Extract the (X, Y) coordinate from the center of the cell holding the provided text.  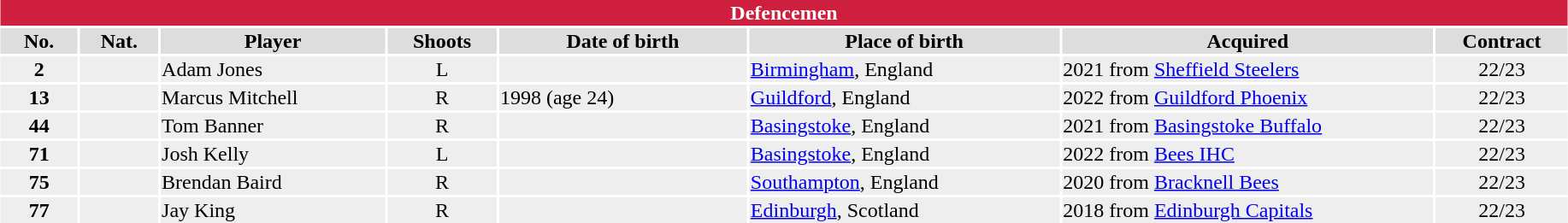
75 (39, 182)
Adam Jones (274, 69)
Place of birth (904, 41)
Nat. (120, 41)
1998 (age 24) (622, 97)
Josh Kelly (274, 154)
Marcus Mitchell (274, 97)
Date of birth (622, 41)
Jay King (274, 210)
No. (39, 41)
2021 from Sheffield Steelers (1248, 69)
Player (274, 41)
77 (39, 210)
2 (39, 69)
Brendan Baird (274, 182)
Contract (1502, 41)
Southampton, England (904, 182)
Edinburgh, Scotland (904, 210)
71 (39, 154)
2018 from Edinburgh Capitals (1248, 210)
Acquired (1248, 41)
13 (39, 97)
Shoots (443, 41)
2020 from Bracknell Bees (1248, 182)
Tom Banner (274, 126)
Birmingham, England (904, 69)
Guildford, England (904, 97)
2022 from Guildford Phoenix (1248, 97)
44 (39, 126)
2021 from Basingstoke Buffalo (1248, 126)
Defencemen (783, 13)
2022 from Bees IHC (1248, 154)
